Scan for the cell matching the given text and deliver its [x, y] coordinate at center. 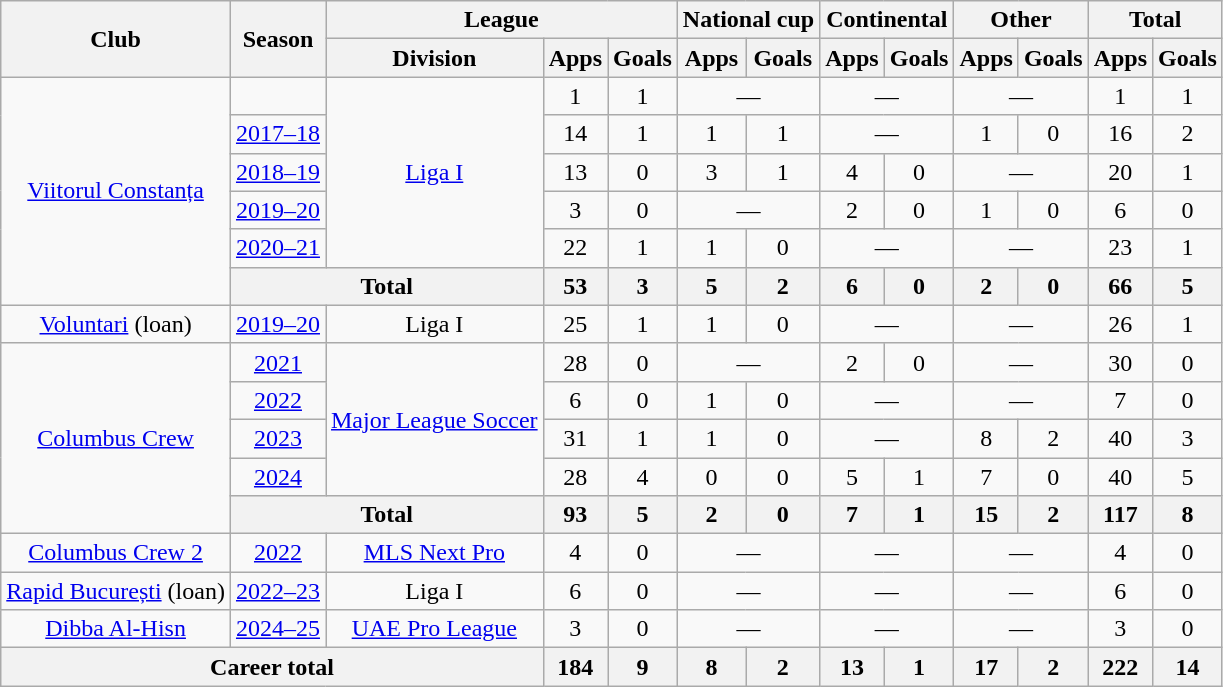
53 [575, 286]
93 [575, 515]
Columbus Crew 2 [116, 553]
National cup [748, 20]
2021 [278, 362]
Dibba Al-Hisn [116, 629]
2018–19 [278, 172]
2017–18 [278, 134]
2023 [278, 438]
League [502, 20]
Division [435, 58]
Season [278, 39]
184 [575, 667]
9 [643, 667]
Major League Soccer [435, 419]
2022–23 [278, 591]
26 [1120, 324]
MLS Next Pro [435, 553]
Other [1021, 20]
22 [575, 248]
UAE Pro League [435, 629]
30 [1120, 362]
222 [1120, 667]
2020–21 [278, 248]
2024–25 [278, 629]
17 [986, 667]
25 [575, 324]
66 [1120, 286]
Continental [887, 20]
117 [1120, 515]
Club [116, 39]
15 [986, 515]
23 [1120, 248]
16 [1120, 134]
Rapid București (loan) [116, 591]
31 [575, 438]
Columbus Crew [116, 438]
Career total [272, 667]
2024 [278, 477]
20 [1120, 172]
Voluntari (loan) [116, 324]
Viitorul Constanța [116, 191]
